Determine the [x, y] coordinate at the center of the cell enclosing the given text.  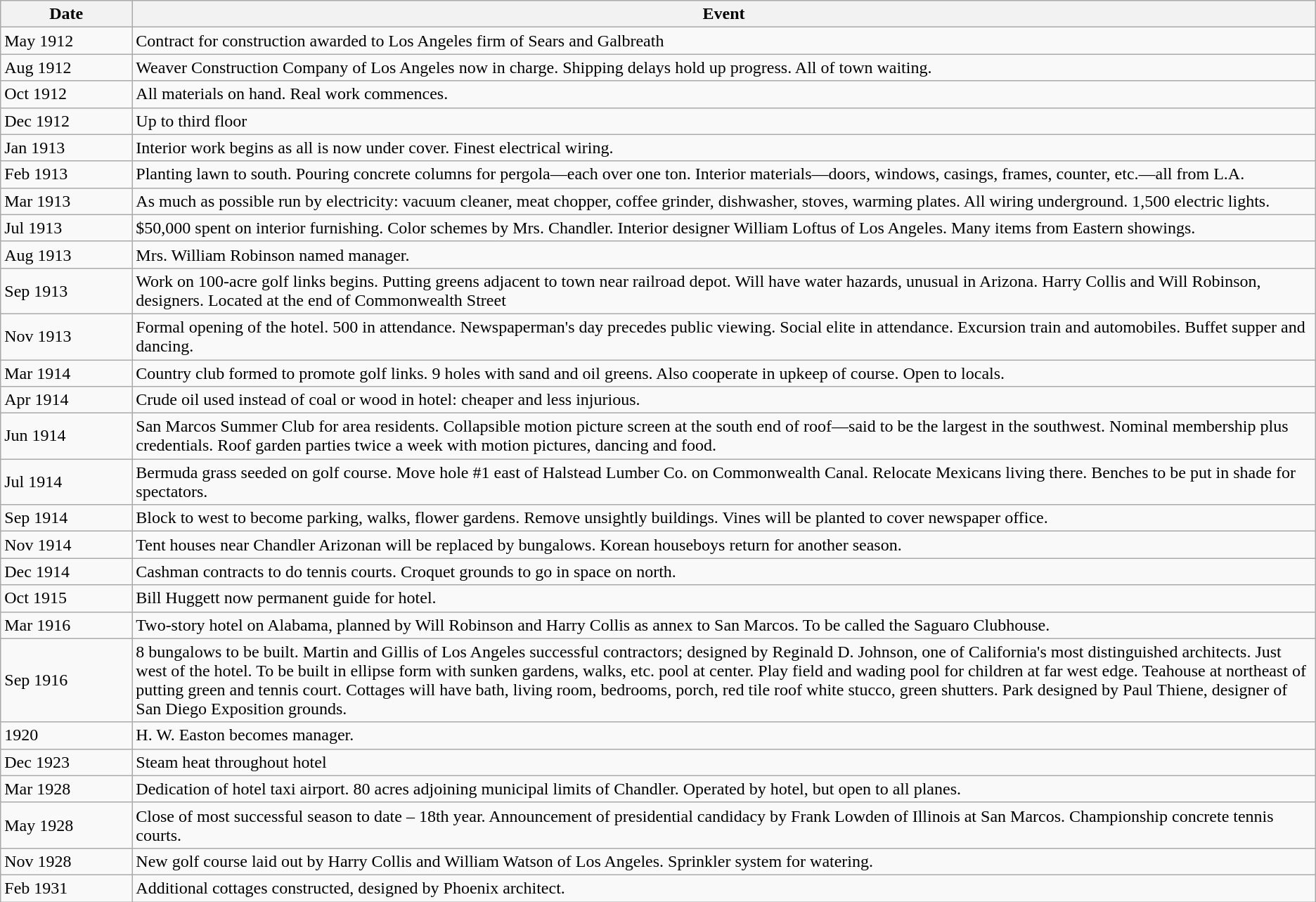
1920 [66, 735]
Interior work begins as all is now under cover. Finest electrical wiring. [724, 148]
Sep 1914 [66, 518]
Additional cottages constructed, designed by Phoenix architect. [724, 888]
Country club formed to promote golf links. 9 holes with sand and oil greens. Also cooperate in upkeep of course. Open to locals. [724, 373]
Jul 1914 [66, 482]
Mar 1928 [66, 789]
Apr 1914 [66, 400]
Nov 1914 [66, 545]
Aug 1913 [66, 255]
Jun 1914 [66, 436]
New golf course laid out by Harry Collis and William Watson of Los Angeles. Sprinkler system for watering. [724, 861]
Date [66, 14]
Feb 1913 [66, 174]
Dec 1923 [66, 762]
Tent houses near Chandler Arizonan will be replaced by bungalows. Korean houseboys return for another season. [724, 545]
Crude oil used instead of coal or wood in hotel: cheaper and less injurious. [724, 400]
Aug 1912 [66, 67]
Nov 1913 [66, 336]
Dec 1914 [66, 572]
May 1928 [66, 825]
Dedication of hotel taxi airport. 80 acres adjoining municipal limits of Chandler. Operated by hotel, but open to all planes. [724, 789]
Mrs. William Robinson named manager. [724, 255]
Mar 1914 [66, 373]
Cashman contracts to do tennis courts. Croquet grounds to go in space on north. [724, 572]
Block to west to become parking, walks, flower gardens. Remove unsightly buildings. Vines will be planted to cover newspaper office. [724, 518]
H. W. Easton becomes manager. [724, 735]
Event [724, 14]
Nov 1928 [66, 861]
Sep 1916 [66, 681]
Sep 1913 [66, 291]
All materials on hand. Real work commences. [724, 94]
Oct 1912 [66, 94]
Bill Huggett now permanent guide for hotel. [724, 598]
Steam heat throughout hotel [724, 762]
Mar 1913 [66, 201]
Up to third floor [724, 121]
Oct 1915 [66, 598]
Dec 1912 [66, 121]
Contract for construction awarded to Los Angeles firm of Sears and Galbreath [724, 41]
Weaver Construction Company of Los Angeles now in charge. Shipping delays hold up progress. All of town waiting. [724, 67]
Mar 1916 [66, 625]
Two-story hotel on Alabama, planned by Will Robinson and Harry Collis as annex to San Marcos. To be called the Saguaro Clubhouse. [724, 625]
Jan 1913 [66, 148]
May 1912 [66, 41]
Jul 1913 [66, 228]
Feb 1931 [66, 888]
